Determine the (X, Y) coordinate at the center of the cell enclosing the given text.  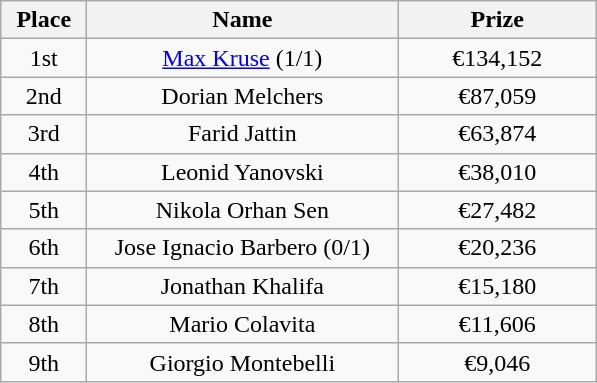
9th (44, 362)
€63,874 (498, 134)
Nikola Orhan Sen (242, 210)
5th (44, 210)
7th (44, 286)
Max Kruse (1/1) (242, 58)
Name (242, 20)
€15,180 (498, 286)
4th (44, 172)
Farid Jattin (242, 134)
2nd (44, 96)
€11,606 (498, 324)
Giorgio Montebelli (242, 362)
Prize (498, 20)
Dorian Melchers (242, 96)
€9,046 (498, 362)
€134,152 (498, 58)
€20,236 (498, 248)
€27,482 (498, 210)
Jose Ignacio Barbero (0/1) (242, 248)
3rd (44, 134)
1st (44, 58)
€38,010 (498, 172)
8th (44, 324)
Place (44, 20)
Jonathan Khalifa (242, 286)
6th (44, 248)
Mario Colavita (242, 324)
Leonid Yanovski (242, 172)
€87,059 (498, 96)
